Locate the cell with the specified text and output its [x, y] center coordinate. 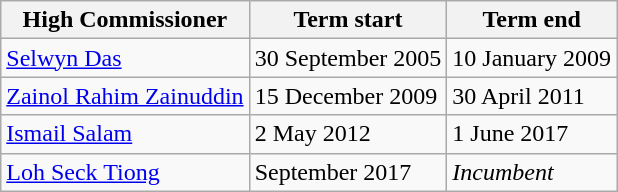
30 September 2005 [348, 58]
Incumbent [532, 172]
10 January 2009 [532, 58]
Term start [348, 20]
15 December 2009 [348, 96]
2 May 2012 [348, 134]
30 April 2011 [532, 96]
Loh Seck Tiong [125, 172]
Selwyn Das [125, 58]
1 June 2017 [532, 134]
High Commissioner [125, 20]
Ismail Salam [125, 134]
September 2017 [348, 172]
Term end [532, 20]
Zainol Rahim Zainuddin [125, 96]
